Find where the given text appears and provide that cell's center as [x, y] coordinate. 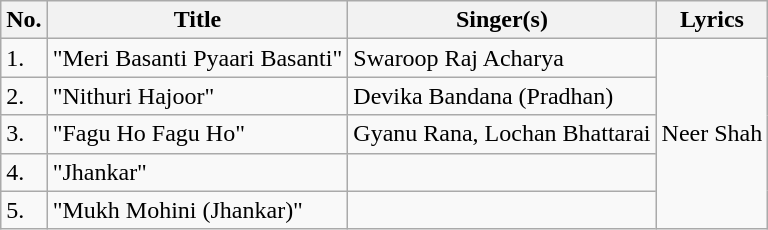
Swaroop Raj Acharya [502, 58]
Devika Bandana (Pradhan) [502, 96]
Neer Shah [712, 134]
"Fagu Ho Fagu Ho" [198, 134]
No. [24, 20]
"Jhankar" [198, 172]
Singer(s) [502, 20]
2. [24, 96]
3. [24, 134]
5. [24, 210]
4. [24, 172]
"Nithuri Hajoor" [198, 96]
1. [24, 58]
"Meri Basanti Pyaari Basanti" [198, 58]
Gyanu Rana, Lochan Bhattarai [502, 134]
Lyrics [712, 20]
"Mukh Mohini (Jhankar)" [198, 210]
Title [198, 20]
